Output the [X, Y] coordinate of the center of the cell containing the given text.  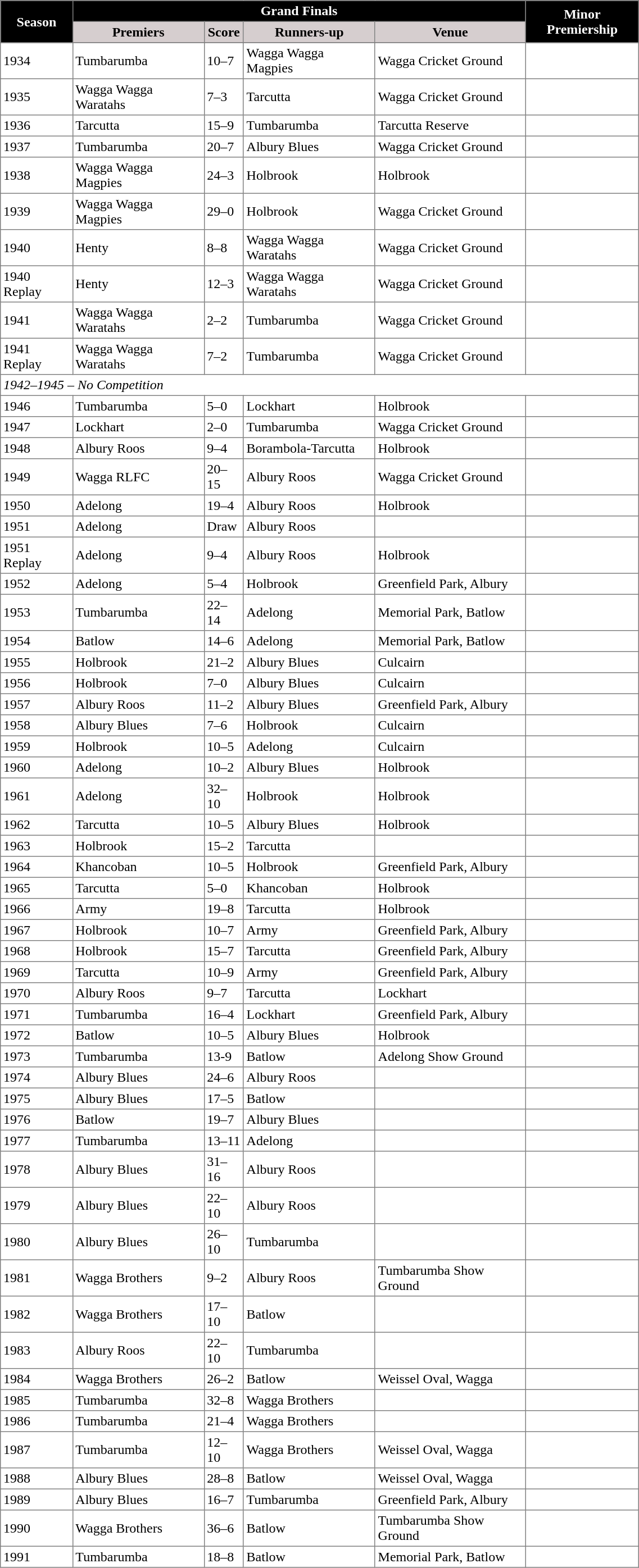
Runners-up [309, 32]
1942–1945 – No Competition [320, 385]
1958 [37, 726]
1975 [37, 1098]
1962 [37, 825]
2–0 [224, 427]
Wagga RLFC [138, 477]
Venue [450, 32]
32–10 [224, 796]
1989 [37, 1499]
12–10 [224, 1450]
Tarcutta Reserve [450, 126]
Premiers [138, 32]
1974 [37, 1078]
1950 [37, 505]
1968 [37, 951]
1981 [37, 1278]
1986 [37, 1421]
11–2 [224, 704]
1982 [37, 1314]
1941 Replay [37, 356]
10–2 [224, 768]
16–4 [224, 1014]
19–4 [224, 505]
1947 [37, 427]
1937 [37, 147]
32–8 [224, 1400]
1965 [37, 888]
26–2 [224, 1379]
17–10 [224, 1314]
1987 [37, 1450]
2–2 [224, 320]
1978 [37, 1169]
31–16 [224, 1169]
13-9 [224, 1056]
21–2 [224, 662]
1952 [37, 584]
9–2 [224, 1278]
1990 [37, 1528]
1976 [37, 1120]
36–6 [224, 1528]
18–8 [224, 1557]
1948 [37, 448]
1964 [37, 867]
1963 [37, 846]
15–2 [224, 846]
1973 [37, 1056]
1977 [37, 1141]
Grand Finals [299, 11]
1940 [37, 248]
1939 [37, 211]
17–5 [224, 1098]
15–7 [224, 951]
13–11 [224, 1141]
1985 [37, 1400]
1991 [37, 1557]
Draw [224, 527]
1961 [37, 796]
20–15 [224, 477]
1938 [37, 175]
Adelong Show Ground [450, 1056]
1980 [37, 1242]
1953 [37, 612]
1956 [37, 683]
7–2 [224, 356]
1957 [37, 704]
24–3 [224, 175]
22–14 [224, 612]
1988 [37, 1479]
5–4 [224, 584]
1955 [37, 662]
20–7 [224, 147]
Score [224, 32]
Borambola-Tarcutta [309, 448]
1972 [37, 1036]
7–0 [224, 683]
8–8 [224, 248]
1951 Replay [37, 555]
1951 [37, 527]
1940 Replay [37, 284]
7–6 [224, 726]
1984 [37, 1379]
1949 [37, 477]
26–10 [224, 1242]
1936 [37, 126]
15–9 [224, 126]
24–6 [224, 1078]
1935 [37, 97]
1970 [37, 993]
29–0 [224, 211]
1960 [37, 768]
1969 [37, 972]
1959 [37, 746]
16–7 [224, 1499]
12–3 [224, 284]
7–3 [224, 97]
28–8 [224, 1479]
1946 [37, 406]
9–7 [224, 993]
1971 [37, 1014]
Season [37, 21]
1983 [37, 1350]
14–6 [224, 641]
10–9 [224, 972]
19–7 [224, 1120]
1941 [37, 320]
Minor Premiership [582, 21]
1979 [37, 1205]
1954 [37, 641]
19–8 [224, 909]
1966 [37, 909]
21–4 [224, 1421]
1967 [37, 930]
1934 [37, 61]
